Locate the cell with the specified text and output its [x, y] center coordinate. 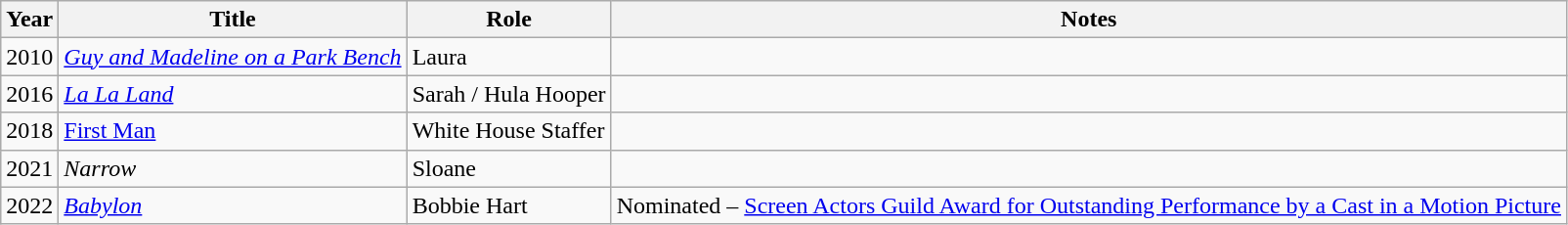
2010 [29, 57]
Title [233, 20]
Laura [508, 57]
Nominated – Screen Actors Guild Award for Outstanding Performance by a Cast in a Motion Picture [1089, 205]
Guy and Madeline on a Park Bench [233, 57]
Babylon [233, 205]
2022 [29, 205]
White House Staffer [508, 131]
Role [508, 20]
Sloane [508, 168]
2016 [29, 94]
Notes [1089, 20]
2021 [29, 168]
First Man [233, 131]
Sarah / Hula Hooper [508, 94]
Bobbie Hart [508, 205]
Year [29, 20]
Narrow [233, 168]
2018 [29, 131]
La La Land [233, 94]
